Pinpoint the cell where the given text exists, returning its [X, Y] midpoint coordinate. 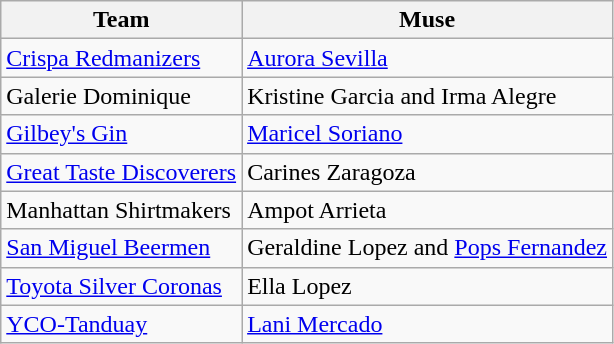
YCO-Tanduay [122, 324]
Muse [428, 20]
Carines Zaragoza [428, 172]
Ampot Arrieta [428, 210]
Ella Lopez [428, 286]
San Miguel Beermen [122, 248]
Crispa Redmanizers [122, 58]
Manhattan Shirtmakers [122, 210]
Kristine Garcia and Irma Alegre [428, 96]
Great Taste Discoverers [122, 172]
Lani Mercado [428, 324]
Maricel Soriano [428, 134]
Geraldine Lopez and Pops Fernandez [428, 248]
Toyota Silver Coronas [122, 286]
Galerie Dominique [122, 96]
Team [122, 20]
Aurora Sevilla [428, 58]
Gilbey's Gin [122, 134]
